Extract the (x, y) coordinate from the center of the cell holding the provided text.  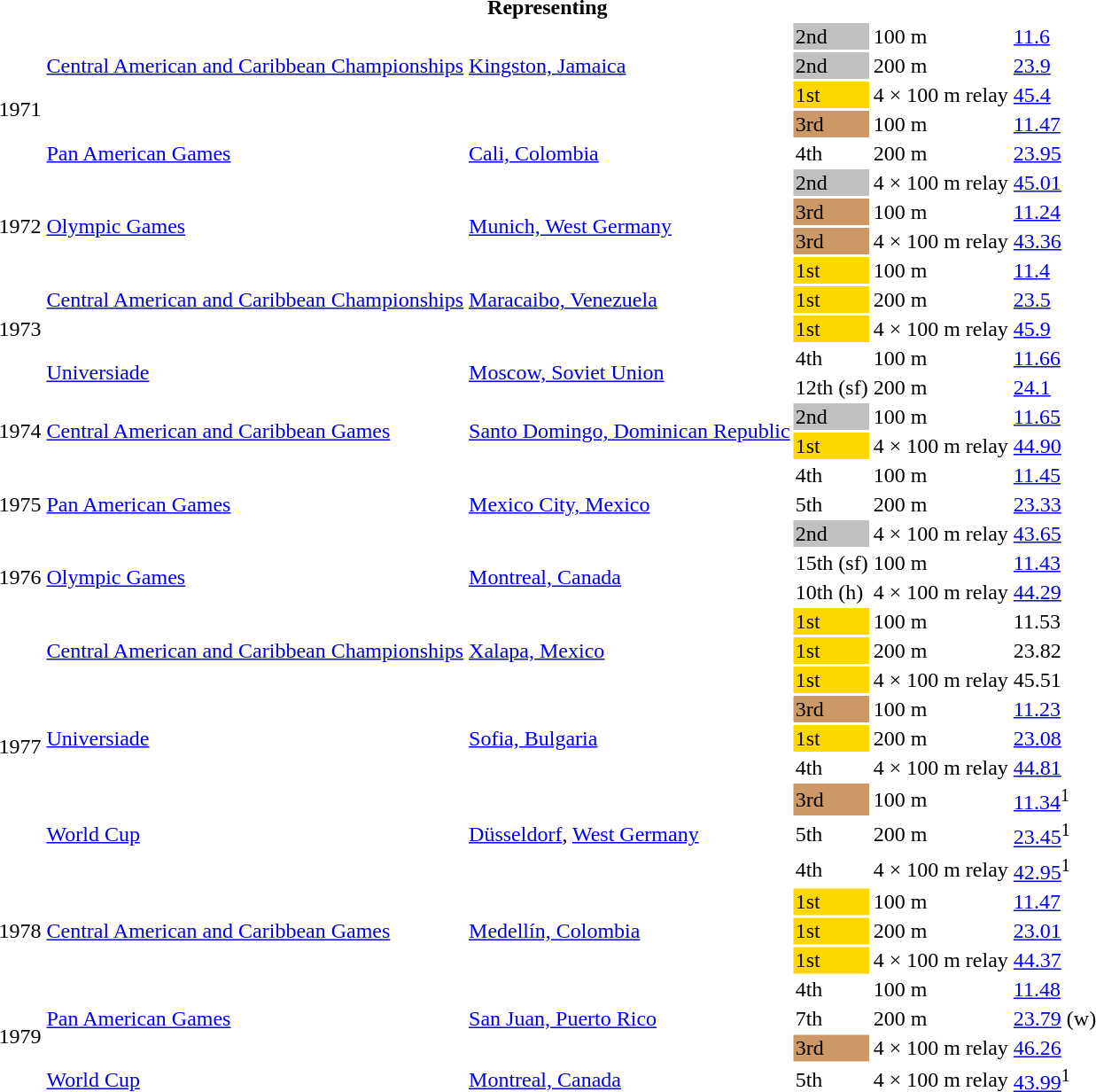
10th (h) (831, 592)
Cali, Colombia (630, 153)
World Cup (255, 835)
Montreal, Canada (630, 578)
Mexico City, Mexico (630, 504)
San Juan, Puerto Rico (630, 1018)
Moscow, Soviet Union (630, 372)
Xalapa, Mexico (630, 651)
Düsseldorf, West Germany (630, 835)
Santo Domingo, Dominican Republic (630, 431)
Munich, West Germany (630, 227)
Medellín, Colombia (630, 931)
Maracaibo, Venezuela (630, 300)
12th (sf) (831, 387)
7th (831, 1018)
Kingston, Jamaica (630, 66)
15th (sf) (831, 563)
Sofia, Bulgaria (630, 738)
